From the cell containing the given text, extract its center point as (X, Y) coordinate. 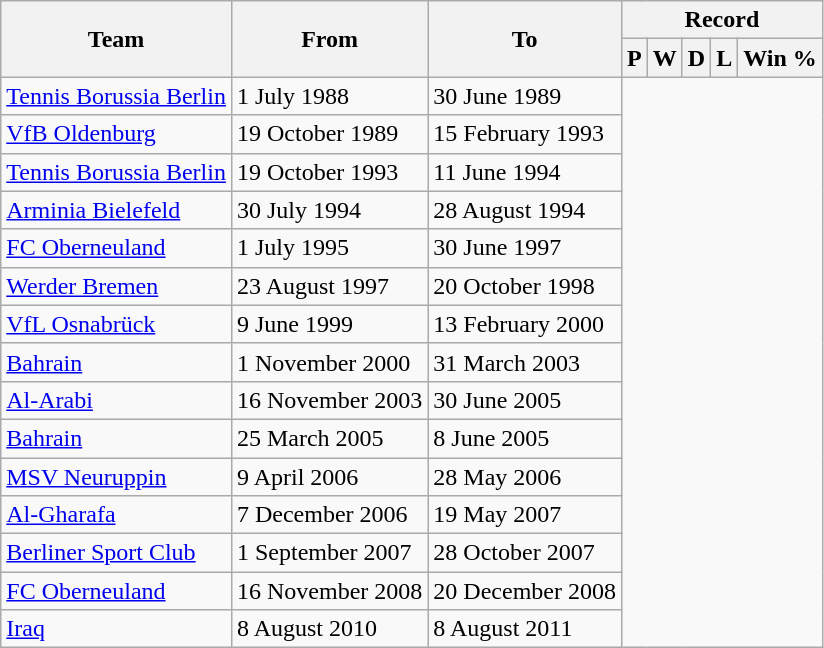
D (696, 58)
Al-Arabi (116, 400)
30 July 1994 (329, 210)
23 August 1997 (329, 286)
19 May 2007 (525, 515)
11 June 1994 (525, 172)
1 September 2007 (329, 553)
Record (722, 20)
L (724, 58)
Al-Gharafa (116, 515)
30 June 1989 (525, 96)
15 February 1993 (525, 134)
28 October 2007 (525, 553)
19 October 1993 (329, 172)
16 November 2003 (329, 400)
VfB Oldenburg (116, 134)
8 August 2011 (525, 629)
30 June 1997 (525, 248)
25 March 2005 (329, 438)
28 May 2006 (525, 477)
VfL Osnabrück (116, 324)
Team (116, 39)
1 July 1995 (329, 248)
9 April 2006 (329, 477)
MSV Neuruppin (116, 477)
1 July 1988 (329, 96)
9 June 1999 (329, 324)
20 December 2008 (525, 591)
1 November 2000 (329, 362)
7 December 2006 (329, 515)
Berliner Sport Club (116, 553)
P (634, 58)
8 August 2010 (329, 629)
16 November 2008 (329, 591)
8 June 2005 (525, 438)
From (329, 39)
28 August 1994 (525, 210)
Win % (780, 58)
31 March 2003 (525, 362)
20 October 1998 (525, 286)
To (525, 39)
W (664, 58)
19 October 1989 (329, 134)
13 February 2000 (525, 324)
Werder Bremen (116, 286)
Iraq (116, 629)
30 June 2005 (525, 400)
Arminia Bielefeld (116, 210)
